Determine the (x, y) coordinate at the center of the cell enclosing the given text.  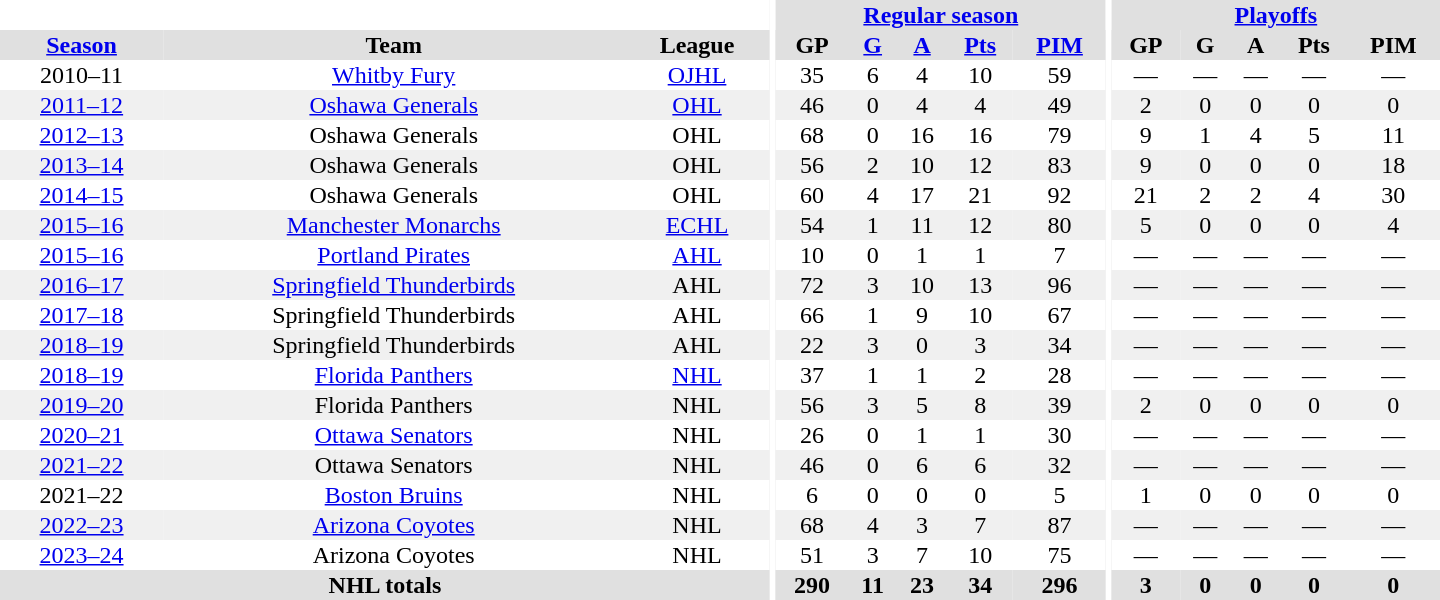
290 (812, 585)
83 (1060, 165)
Season (82, 45)
Portland Pirates (394, 255)
13 (980, 285)
League (697, 45)
2014–15 (82, 195)
OJHL (697, 75)
51 (812, 555)
23 (922, 585)
Playoffs (1276, 15)
17 (922, 195)
Team (394, 45)
72 (812, 285)
26 (812, 435)
18 (1394, 165)
Manchester Monarchs (394, 225)
296 (1060, 585)
49 (1060, 105)
60 (812, 195)
2019–20 (82, 405)
2013–14 (82, 165)
2023–24 (82, 555)
2012–13 (82, 135)
32 (1060, 465)
28 (1060, 375)
2022–23 (82, 525)
54 (812, 225)
Whitby Fury (394, 75)
2017–18 (82, 315)
NHL totals (385, 585)
87 (1060, 525)
66 (812, 315)
Boston Bruins (394, 495)
37 (812, 375)
59 (1060, 75)
2011–12 (82, 105)
39 (1060, 405)
96 (1060, 285)
8 (980, 405)
92 (1060, 195)
22 (812, 345)
35 (812, 75)
75 (1060, 555)
2016–17 (82, 285)
67 (1060, 315)
80 (1060, 225)
Regular season (940, 15)
ECHL (697, 225)
79 (1060, 135)
2010–11 (82, 75)
2020–21 (82, 435)
